Scan for the cell matching the given text and deliver its (X, Y) coordinate at center. 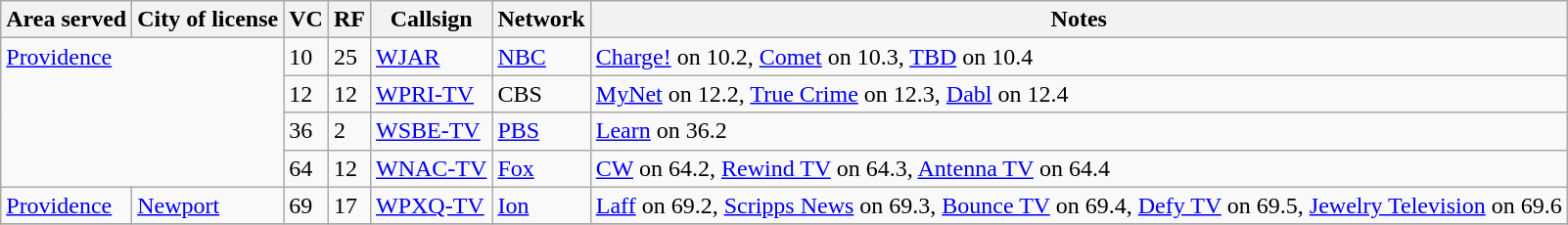
VC (306, 20)
WNAC-TV (431, 168)
Newport (208, 205)
CW on 64.2, Rewind TV on 64.3, Antenna TV on 64.4 (1079, 168)
PBS (541, 131)
WPRI-TV (431, 94)
RF (348, 20)
Laff on 69.2, Scripps News on 69.3, Bounce TV on 69.4, Defy TV on 69.5, Jewelry Television on 69.6 (1079, 205)
25 (348, 57)
36 (306, 131)
64 (306, 168)
Callsign (431, 20)
WJAR (431, 57)
69 (306, 205)
Area served (67, 20)
Network (541, 20)
Notes (1079, 20)
Charge! on 10.2, Comet on 10.3, TBD on 10.4 (1079, 57)
WSBE-TV (431, 131)
10 (306, 57)
MyNet on 12.2, True Crime on 12.3, Dabl on 12.4 (1079, 94)
CBS (541, 94)
17 (348, 205)
City of license (208, 20)
NBC (541, 57)
2 (348, 131)
Ion (541, 205)
Fox (541, 168)
WPXQ-TV (431, 205)
Learn on 36.2 (1079, 131)
